Return the (X, Y) coordinate for the center point of the cell that contains the specified text.  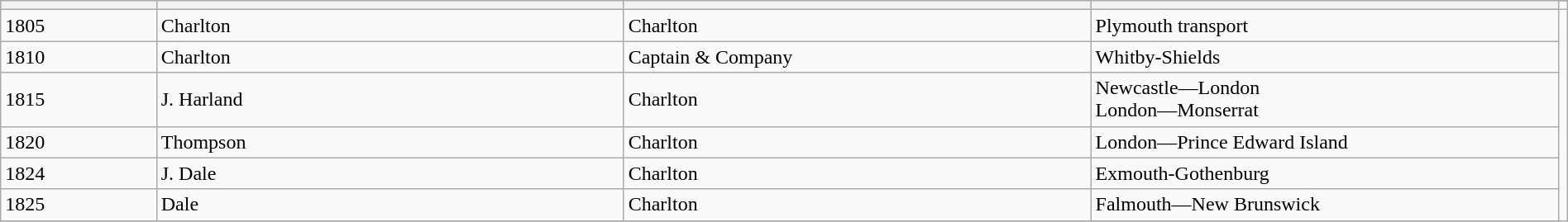
1824 (79, 173)
Falmouth—New Brunswick (1325, 205)
1805 (79, 26)
1825 (79, 205)
Exmouth-Gothenburg (1325, 173)
Whitby-Shields (1325, 57)
Dale (390, 205)
J. Harland (390, 99)
J. Dale (390, 173)
Thompson (390, 142)
London—Prince Edward Island (1325, 142)
Newcastle—LondonLondon—Monserrat (1325, 99)
Plymouth transport (1325, 26)
1815 (79, 99)
1820 (79, 142)
Captain & Company (857, 57)
1810 (79, 57)
